Locate the cell with the specified text and output its [x, y] center coordinate. 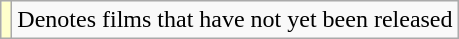
Denotes films that have not yet been released [235, 20]
